Extract the [X, Y] coordinate from the center of the cell holding the provided text.  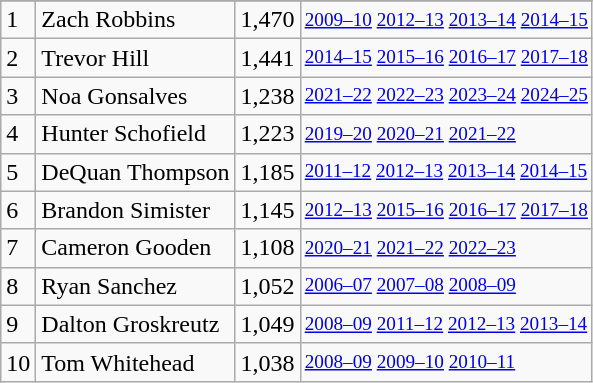
1,038 [268, 362]
1,441 [268, 58]
2012–13 2015–16 2016–17 2017–18 [446, 210]
Tom Whitehead [136, 362]
2008–09 2009–10 2010–11 [446, 362]
1,185 [268, 172]
9 [18, 324]
2006–07 2007–08 2008–09 [446, 286]
Cameron Gooden [136, 248]
2014–15 2015–16 2016–17 2017–18 [446, 58]
Ryan Sanchez [136, 286]
Hunter Schofield [136, 134]
3 [18, 96]
2020–21 2021–22 2022–23 [446, 248]
8 [18, 286]
1,049 [268, 324]
Noa Gonsalves [136, 96]
1,052 [268, 286]
Brandon Simister [136, 210]
Dalton Groskreutz [136, 324]
1,470 [268, 20]
2011–12 2012–13 2013–14 2014–15 [446, 172]
DeQuan Thompson [136, 172]
2009–10 2012–13 2013–14 2014–15 [446, 20]
5 [18, 172]
1,238 [268, 96]
2019–20 2020–21 2021–22 [446, 134]
2008–09 2011–12 2012–13 2013–14 [446, 324]
10 [18, 362]
Trevor Hill [136, 58]
4 [18, 134]
2021–22 2022–23 2023–24 2024–25 [446, 96]
7 [18, 248]
1 [18, 20]
1,145 [268, 210]
Zach Robbins [136, 20]
6 [18, 210]
2 [18, 58]
1,223 [268, 134]
1,108 [268, 248]
